Identify which cell holds the provided text, then report its [X, Y] central coordinate. 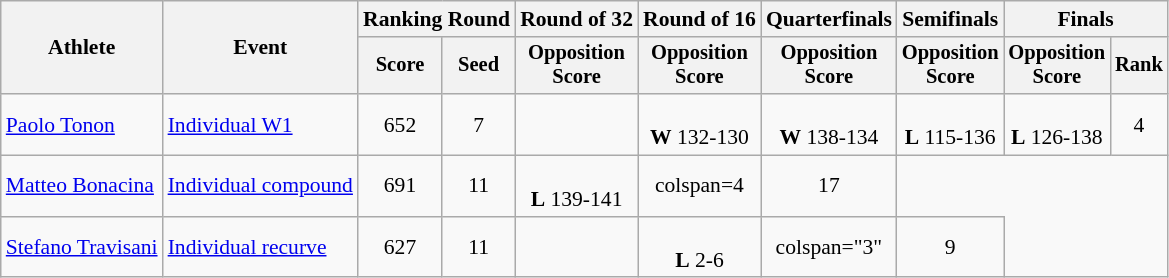
Paolo Tonon [82, 124]
9 [950, 248]
7 [478, 124]
Score [400, 66]
L 2-6 [700, 248]
Ranking Round [436, 19]
4 [1139, 124]
Event [260, 48]
Round of 16 [700, 19]
L 115-136 [950, 124]
Individual recurve [260, 248]
L 126-138 [1058, 124]
Individual W1 [260, 124]
Athlete [82, 48]
colspan=4 [700, 186]
Semifinals [950, 19]
Quarterfinals [829, 19]
652 [400, 124]
Round of 32 [576, 19]
627 [400, 248]
colspan="3" [829, 248]
Matteo Bonacina [82, 186]
Finals [1086, 19]
691 [400, 186]
Stefano Travisani [82, 248]
W 132-130 [700, 124]
L 139-141 [576, 186]
Individual compound [260, 186]
17 [829, 186]
Seed [478, 66]
Rank [1139, 66]
W 138-134 [829, 124]
